Scan for the cell matching the given text and deliver its (X, Y) coordinate at center. 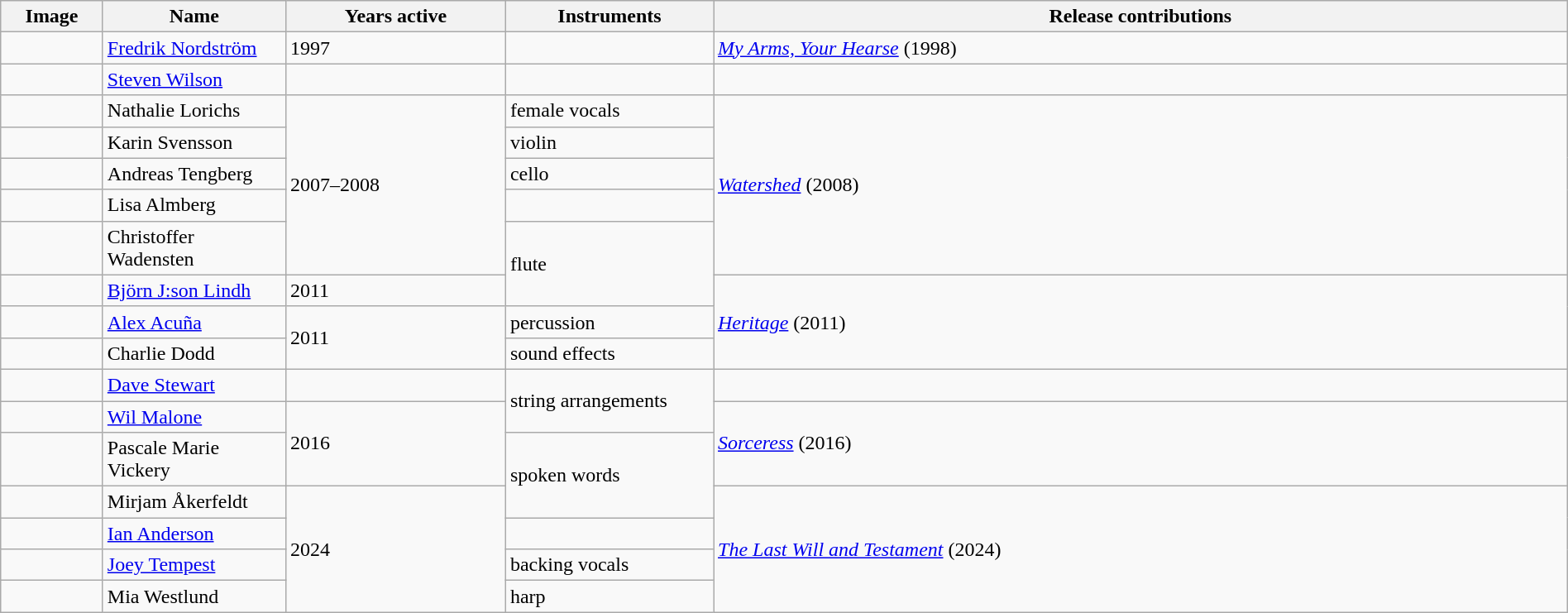
2007–2008 (395, 185)
Pascale Marie Vickery (194, 460)
Image (52, 17)
2024 (395, 549)
Heritage (2011) (1140, 322)
My Arms, Your Hearse (1998) (1140, 48)
string arrangements (609, 400)
cello (609, 174)
flute (609, 263)
Instruments (609, 17)
Release contributions (1140, 17)
Nathalie Lorichs (194, 111)
female vocals (609, 111)
Joey Tempest (194, 565)
1997 (395, 48)
Alex Acuña (194, 322)
harp (609, 596)
Lisa Almberg (194, 205)
backing vocals (609, 565)
Björn J:son Lindh (194, 290)
Mia Westlund (194, 596)
Watershed (2008) (1140, 185)
Charlie Dodd (194, 353)
sound effects (609, 353)
Steven Wilson (194, 79)
Christoffer Wadensten (194, 248)
Mirjam Åkerfeldt (194, 502)
Wil Malone (194, 416)
percussion (609, 322)
The Last Will and Testament (2024) (1140, 549)
spoken words (609, 475)
Years active (395, 17)
Fredrik Nordström (194, 48)
2016 (395, 443)
Andreas Tengberg (194, 174)
Dave Stewart (194, 385)
Karin Svensson (194, 142)
violin (609, 142)
Sorceress (2016) (1140, 443)
Name (194, 17)
Ian Anderson (194, 534)
